Search for the cell housing the specified text and yield its [X, Y] center coordinate. 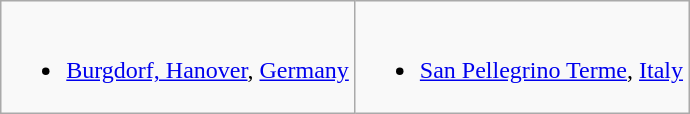
Burgdorf, Hanover, Germany [178, 58]
San Pellegrino Terme, Italy [521, 58]
